Return the [X, Y] coordinate for the center point of the cell that contains the specified text.  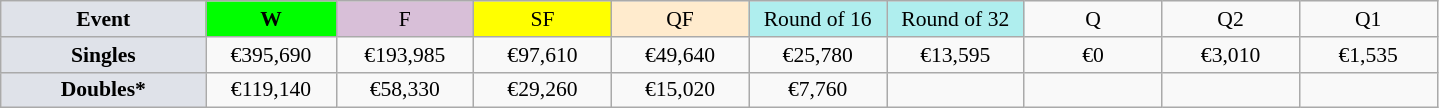
€0 [1093, 55]
€13,595 [955, 55]
€58,330 [405, 90]
Round of 16 [818, 19]
€49,640 [680, 55]
W [271, 19]
€3,010 [1231, 55]
€1,535 [1368, 55]
Singles [104, 55]
€119,140 [271, 90]
€7,760 [818, 90]
€15,020 [680, 90]
Doubles* [104, 90]
€395,690 [271, 55]
€25,780 [818, 55]
Q [1093, 19]
Event [104, 19]
Q2 [1231, 19]
F [405, 19]
SF [543, 19]
€97,610 [543, 55]
Q1 [1368, 19]
QF [680, 19]
Round of 32 [955, 19]
€193,985 [405, 55]
€29,260 [543, 90]
